Search for the cell housing the specified text and yield its [x, y] center coordinate. 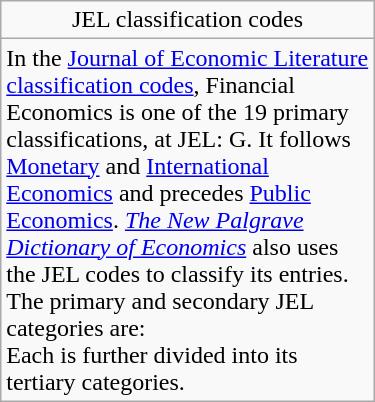
JEL classification codes [188, 20]
